Scan for the cell matching the given text and deliver its [x, y] coordinate at center. 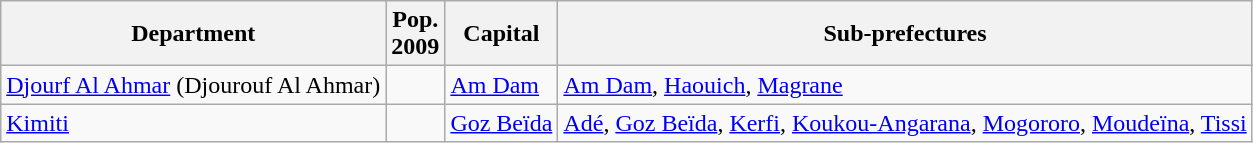
Djourf Al Ahmar (Djourouf Al Ahmar) [194, 85]
Department [194, 34]
Capital [502, 34]
Pop.2009 [416, 34]
Adé, Goz Beïda, Kerfi, Koukou-Angarana, Mogororo, Moudeïna, Tissi [905, 123]
Am Dam [502, 85]
Goz Beïda [502, 123]
Am Dam, Haouich, Magrane [905, 85]
Kimiti [194, 123]
Sub-prefectures [905, 34]
